From the cell containing the given text, extract its center point as (x, y) coordinate. 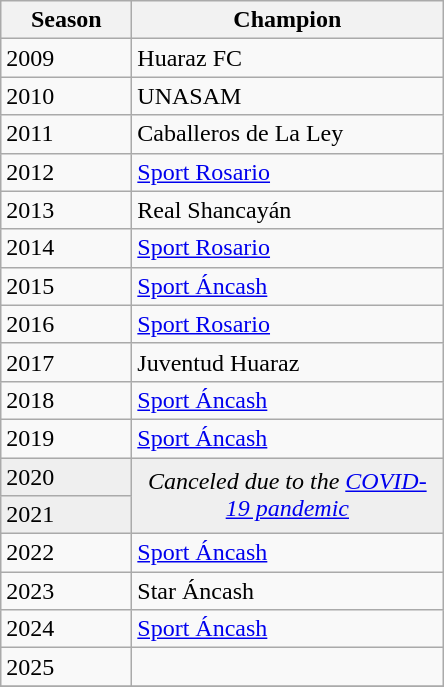
2023 (66, 591)
2025 (66, 667)
Champion (288, 20)
2022 (66, 553)
Caballeros de La Ley (288, 134)
Star Áncash (288, 591)
2017 (66, 362)
Canceled due to the COVID-19 pandemic (288, 496)
Huaraz FC (288, 58)
2015 (66, 286)
2016 (66, 324)
Real Shancayán (288, 210)
Juventud Huaraz (288, 362)
2014 (66, 248)
2010 (66, 96)
2021 (66, 515)
2019 (66, 438)
2009 (66, 58)
2012 (66, 172)
Season (66, 20)
2020 (66, 477)
2013 (66, 210)
2011 (66, 134)
UNASAM (288, 96)
2018 (66, 400)
2024 (66, 629)
